Pinpoint the cell where the given text exists, returning its (x, y) midpoint coordinate. 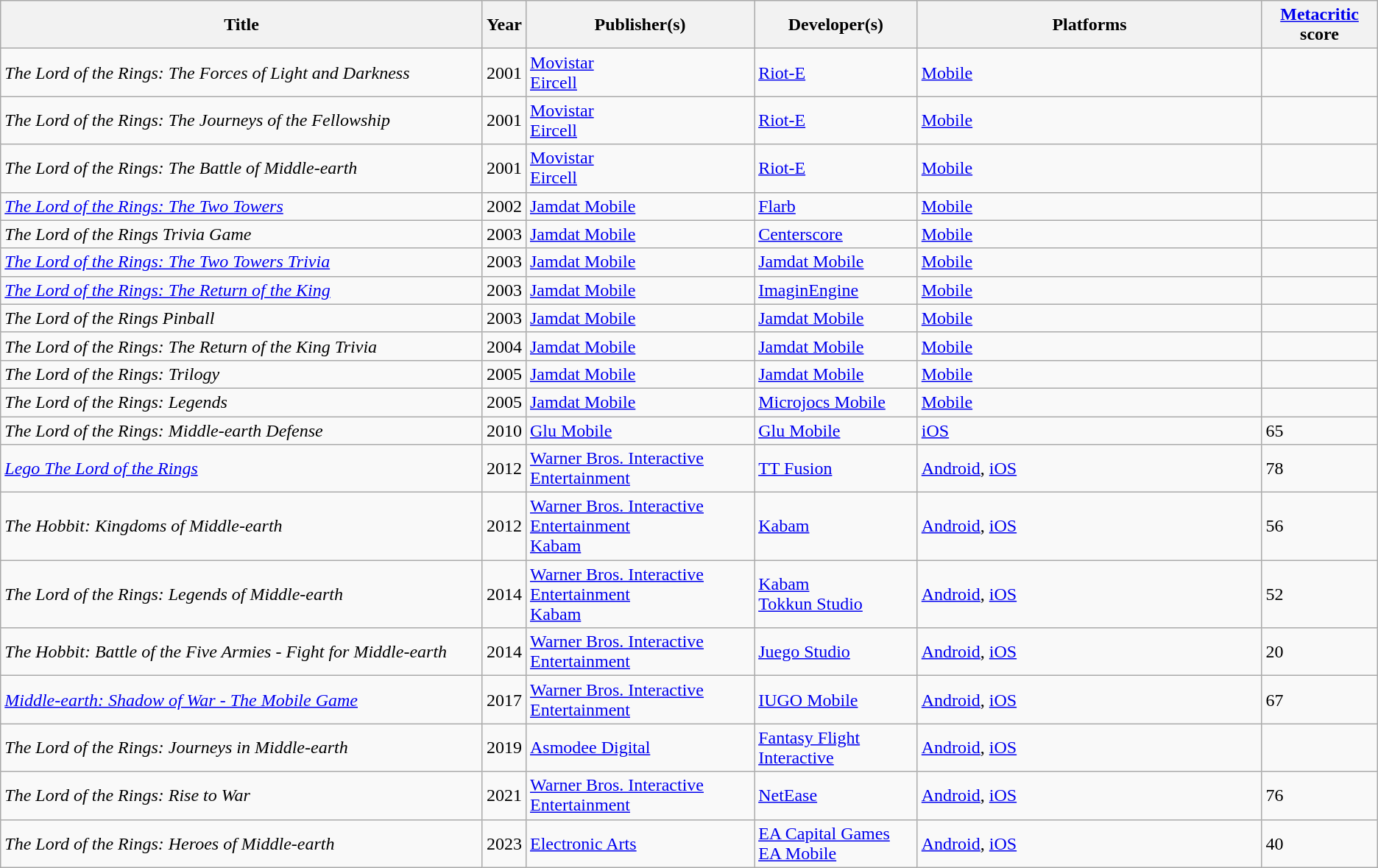
The Lord of the Rings: The Two Towers Trivia (241, 262)
The Lord of the Rings: Journeys in Middle-earth (241, 748)
Electronic Arts (640, 844)
The Lord of the Rings: Heroes of Middle-earth (241, 844)
EA Capital GamesEA Mobile (836, 844)
The Lord of the Rings: Rise to War (241, 795)
2017 (504, 699)
67 (1319, 699)
NetEase (836, 795)
Platforms (1089, 25)
IUGO Mobile (836, 699)
Flarb (836, 206)
78 (1319, 468)
KabamTokkun Studio (836, 594)
Microjocs Mobile (836, 402)
Title (241, 25)
The Hobbit: Kingdoms of Middle-earth (241, 526)
20 (1319, 652)
The Lord of the Rings: The Two Towers (241, 206)
The Lord of the Rings: The Forces of Light and Darkness (241, 72)
The Lord of the Rings: Middle-earth Defense (241, 431)
Publisher(s) (640, 25)
Juego Studio (836, 652)
Developer(s) (836, 25)
The Lord of the Rings: Trilogy (241, 374)
The Lord of the Rings: Legends (241, 402)
52 (1319, 594)
TT Fusion (836, 468)
Lego The Lord of the Rings (241, 468)
2019 (504, 748)
Metacritic score (1319, 25)
Asmodee Digital (640, 748)
The Lord of the Rings: Legends of Middle-earth (241, 594)
2002 (504, 206)
2023 (504, 844)
The Hobbit: Battle of the Five Armies - Fight for Middle-earth (241, 652)
The Lord of the Rings: The Return of the King Trivia (241, 346)
Middle-earth: Shadow of War - The Mobile Game (241, 699)
Kabam (836, 526)
The Lord of the Rings Pinball (241, 318)
The Lord of the Rings: The Battle of Middle-earth (241, 168)
The Lord of the Rings: The Return of the King (241, 290)
Year (504, 25)
The Lord of the Rings Trivia Game (241, 234)
Centerscore (836, 234)
iOS (1089, 431)
2021 (504, 795)
The Lord of the Rings: The Journeys of the Fellowship (241, 121)
2010 (504, 431)
40 (1319, 844)
ImaginEngine (836, 290)
65 (1319, 431)
56 (1319, 526)
Fantasy Flight Interactive (836, 748)
76 (1319, 795)
2004 (504, 346)
